From the cell containing the given text, extract its center point as (x, y) coordinate. 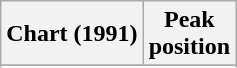
Chart (1991) (72, 34)
Peakposition (189, 34)
